Output the (x, y) coordinate of the center of the cell containing the given text.  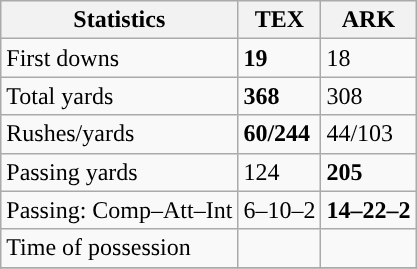
Passing yards (120, 172)
TEX (280, 20)
14–22–2 (368, 210)
First downs (120, 58)
6–10–2 (280, 210)
Passing: Comp–Att–Int (120, 210)
124 (280, 172)
205 (368, 172)
ARK (368, 20)
Total yards (120, 96)
Rushes/yards (120, 134)
18 (368, 58)
44/103 (368, 134)
Time of possession (120, 248)
308 (368, 96)
Statistics (120, 20)
368 (280, 96)
19 (280, 58)
60/244 (280, 134)
